Extract the [X, Y] coordinate from the center of the cell holding the provided text.  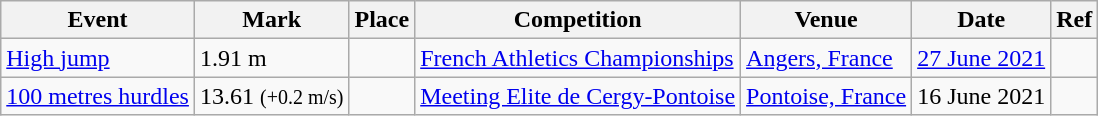
100 metres hurdles [98, 96]
Meeting Elite de Cergy-Pontoise [578, 96]
Competition [578, 20]
High jump [98, 58]
French Athletics Championships [578, 58]
Date [982, 20]
Mark [272, 20]
13.61 (+0.2 m/s) [272, 96]
Venue [826, 20]
1.91 m [272, 58]
Angers, France [826, 58]
Ref [1074, 20]
27 June 2021 [982, 58]
Pontoise, France [826, 96]
16 June 2021 [982, 96]
Event [98, 20]
Place [382, 20]
